Capture the cell that displays the provided text and extract its [X, Y] central coordinate. 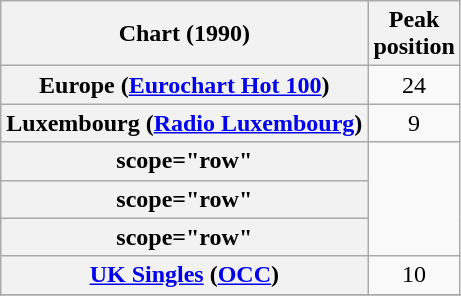
9 [414, 123]
Peakposition [414, 34]
UK Singles (OCC) [184, 275]
Luxembourg (Radio Luxembourg) [184, 123]
Europe (Eurochart Hot 100) [184, 85]
Chart (1990) [184, 34]
24 [414, 85]
10 [414, 275]
